Determine the (X, Y) coordinate at the center of the cell enclosing the given text.  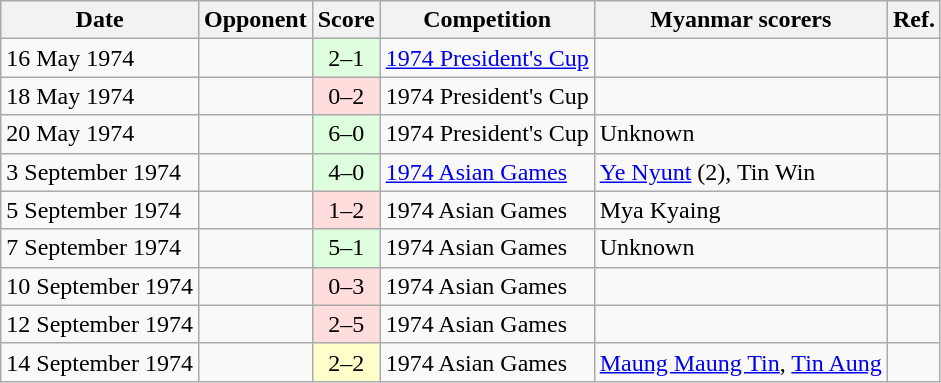
12 September 1974 (100, 324)
0–2 (346, 96)
Myanmar scorers (740, 20)
2–2 (346, 362)
10 September 1974 (100, 286)
4–0 (346, 172)
Competition (487, 20)
Ref. (914, 20)
0–3 (346, 286)
2–5 (346, 324)
2–1 (346, 58)
16 May 1974 (100, 58)
7 September 1974 (100, 248)
Date (100, 20)
6–0 (346, 134)
3 September 1974 (100, 172)
5 September 1974 (100, 210)
Opponent (255, 20)
5–1 (346, 248)
Maung Maung Tin, Tin Aung (740, 362)
14 September 1974 (100, 362)
Score (346, 20)
20 May 1974 (100, 134)
18 May 1974 (100, 96)
Ye Nyunt (2), Tin Win (740, 172)
1–2 (346, 210)
Mya Kyaing (740, 210)
